Identify which cell holds the provided text, then report its [X, Y] central coordinate. 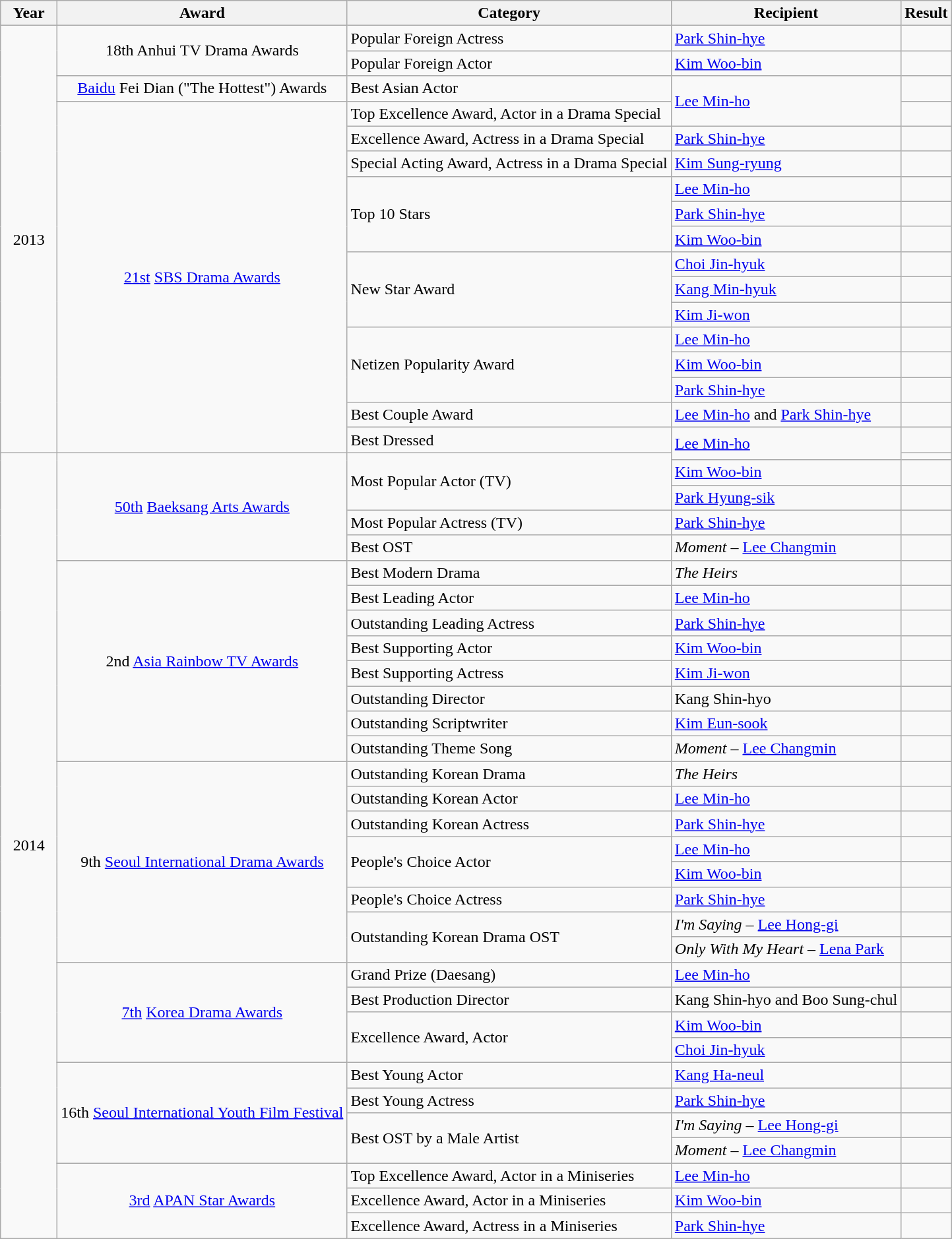
Outstanding Korean Actress [509, 824]
Popular Foreign Actor [509, 63]
Kim Eun-sook [786, 724]
Most Popular Actress (TV) [509, 523]
9th Seoul International Drama Awards [202, 862]
3rd APAN Star Awards [202, 1201]
Best Leading Actor [509, 598]
Best OST [509, 548]
Kang Ha-neul [786, 1075]
Netizen Popularity Award [509, 365]
Park Hyung-sik [786, 497]
Best Supporting Actor [509, 648]
2nd Asia Rainbow TV Awards [202, 660]
Most Popular Actor (TV) [509, 482]
Lee Min-ho and Park Shin-hye [786, 415]
2014 [29, 846]
New Star Award [509, 289]
Award [202, 13]
18th Anhui TV Drama Awards [202, 51]
Baidu Fei Dian ("The Hottest") Awards [202, 88]
2013 [29, 239]
Best Couple Award [509, 415]
Popular Foreign Actress [509, 38]
Excellence Award, Actor [509, 1037]
Recipient [786, 13]
Best Production Director [509, 1000]
50th Baeksang Arts Awards [202, 507]
Top 10 Stars [509, 214]
Outstanding Korean Drama OST [509, 937]
Kang Shin-hyo [786, 699]
Best OST by a Male Artist [509, 1138]
Only With My Heart – Lena Park [786, 949]
Excellence Award, Actress in a Miniseries [509, 1226]
Outstanding Director [509, 699]
Top Excellence Award, Actor in a Drama Special [509, 113]
Outstanding Leading Actress [509, 623]
Excellence Award, Actor in a Miniseries [509, 1201]
Outstanding Korean Actor [509, 799]
Top Excellence Award, Actor in a Miniseries [509, 1176]
Kang Min-hyuk [786, 289]
Excellence Award, Actress in a Drama Special [509, 139]
Special Acting Award, Actress in a Drama Special [509, 164]
Best Asian Actor [509, 88]
Outstanding Theme Song [509, 749]
Best Young Actress [509, 1100]
People's Choice Actor [509, 862]
16th Seoul International Youth Film Festival [202, 1112]
People's Choice Actress [509, 899]
21st SBS Drama Awards [202, 277]
Year [29, 13]
Grand Prize (Daesang) [509, 974]
Category [509, 13]
Best Young Actor [509, 1075]
Kim Sung-ryung [786, 164]
Best Modern Drama [509, 573]
7th Korea Drama Awards [202, 1012]
Kang Shin-hyo and Boo Sung-chul [786, 1000]
Outstanding Scriptwriter [509, 724]
Best Dressed [509, 440]
Result [926, 13]
Best Supporting Actress [509, 673]
Outstanding Korean Drama [509, 774]
